Return [x, y] of the center of cell containing provided text 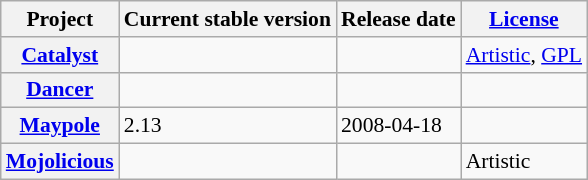
Mojolicious [60, 162]
Maypole [60, 126]
2008-04-18 [398, 126]
Dancer [60, 90]
Current stable version [228, 19]
Artistic, GPL [524, 55]
Project [60, 19]
Catalyst [60, 55]
2.13 [228, 126]
Artistic [524, 162]
License [524, 19]
Release date [398, 19]
